Identify which cell holds the provided text, then report its (x, y) central coordinate. 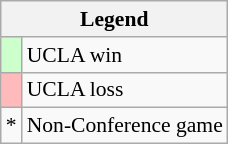
UCLA win (125, 55)
* (12, 126)
UCLA loss (125, 90)
Non-Conference game (125, 126)
Legend (114, 19)
